Detect which cell encompasses the target text, then output its [X, Y] center coordinate. 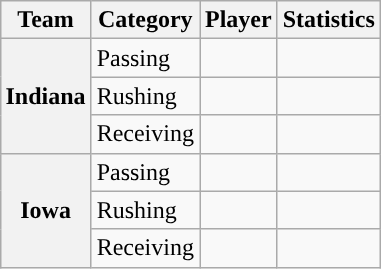
Team [46, 20]
Statistics [328, 20]
Player [239, 20]
Category [145, 20]
Indiana [46, 96]
Iowa [46, 210]
